Identify which cell holds the provided text, then report its (X, Y) central coordinate. 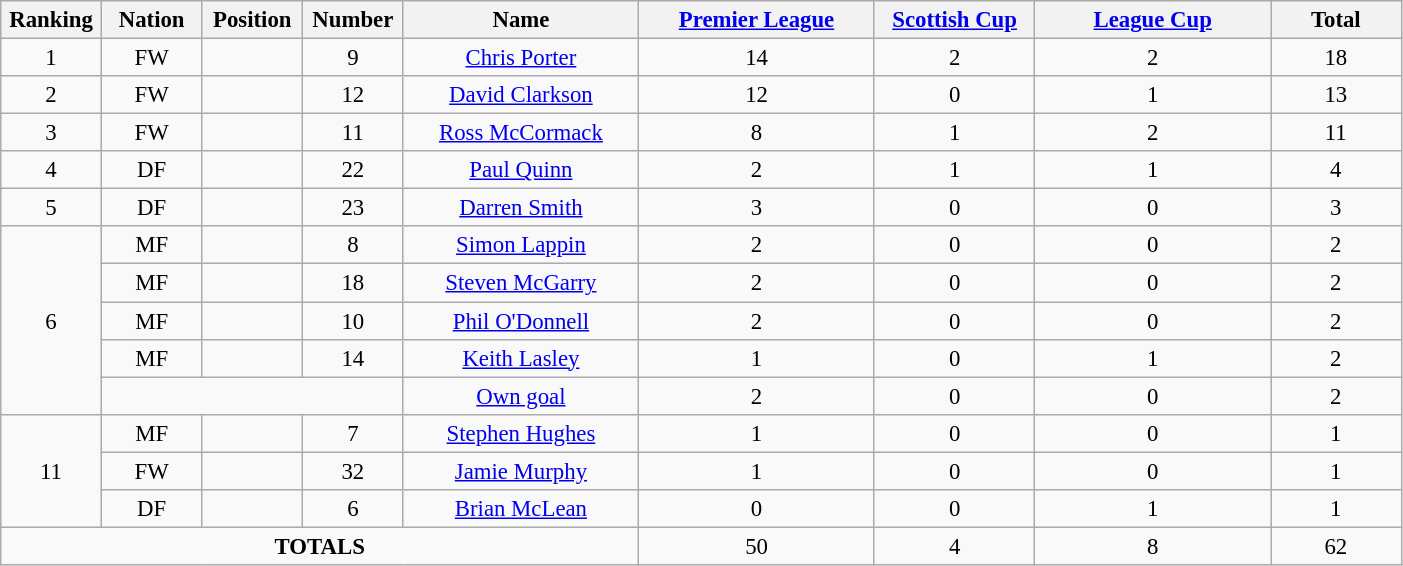
League Cup (1153, 20)
23 (354, 208)
Steven McGarry (521, 283)
Phil O'Donnell (521, 321)
22 (354, 170)
Name (521, 20)
10 (354, 321)
Number (354, 20)
Keith Lasley (521, 358)
Jamie Murphy (521, 471)
5 (52, 208)
Own goal (521, 396)
Position (252, 20)
Paul Quinn (521, 170)
13 (1336, 95)
Premier League (757, 20)
Total (1336, 20)
32 (354, 471)
Darren Smith (521, 208)
7 (354, 433)
TOTALS (320, 546)
Ranking (52, 20)
Brian McLean (521, 509)
Stephen Hughes (521, 433)
David Clarkson (521, 95)
Simon Lappin (521, 245)
9 (354, 58)
Scottish Cup (954, 20)
62 (1336, 546)
Nation (152, 20)
Ross McCormack (521, 133)
Chris Porter (521, 58)
50 (757, 546)
